Capture the cell that displays the provided text and extract its [X, Y] central coordinate. 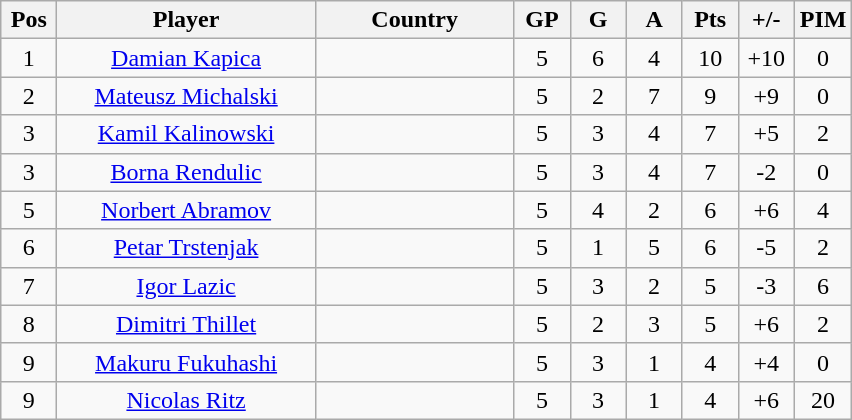
G [598, 20]
Igor Lazic [186, 286]
Damian Kapica [186, 58]
+5 [766, 134]
+10 [766, 58]
A [654, 20]
Player [186, 20]
Nicolas Ritz [186, 400]
Country [414, 20]
Petar Trstenjak [186, 248]
Kamil Kalinowski [186, 134]
10 [710, 58]
20 [823, 400]
Pos [29, 20]
-5 [766, 248]
+/- [766, 20]
Mateusz Michalski [186, 96]
GP [542, 20]
Makuru Fukuhashi [186, 362]
-2 [766, 172]
-3 [766, 286]
8 [29, 324]
Dimitri Thillet [186, 324]
+4 [766, 362]
+9 [766, 96]
Norbert Abramov [186, 210]
Pts [710, 20]
Borna Rendulic [186, 172]
PIM [823, 20]
